From the cell containing the given text, extract its center point as (X, Y) coordinate. 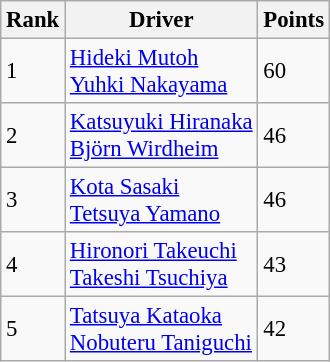
5 (33, 330)
Hideki Mutoh Yuhki Nakayama (162, 72)
Rank (33, 20)
60 (294, 72)
Tatsuya Kataoka Nobuteru Taniguchi (162, 330)
Hironori Takeuchi Takeshi Tsuchiya (162, 264)
1 (33, 72)
Kota Sasaki Tetsuya Yamano (162, 200)
43 (294, 264)
Points (294, 20)
42 (294, 330)
2 (33, 136)
4 (33, 264)
Katsuyuki Hiranaka Björn Wirdheim (162, 136)
3 (33, 200)
Driver (162, 20)
